Return the (x, y) coordinate for the center point of the cell that contains the specified text.  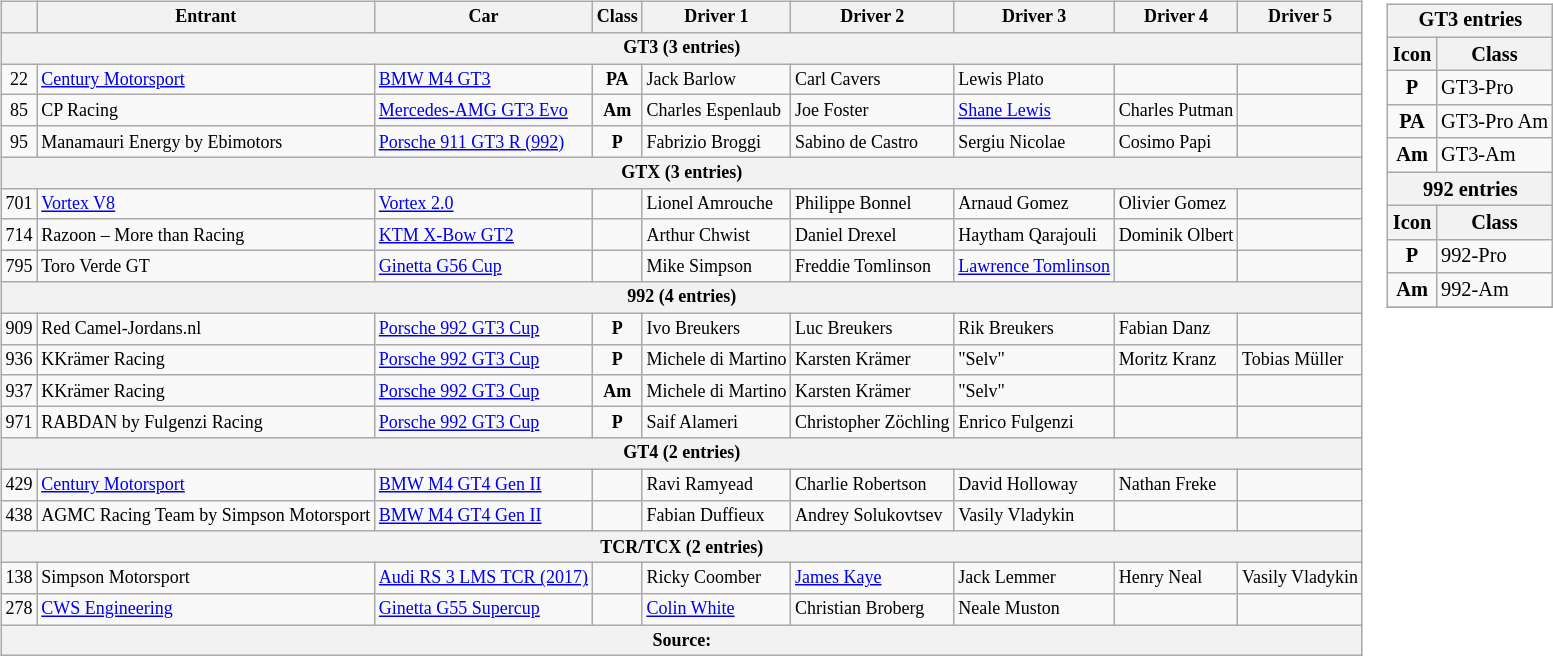
Daniel Drexel (872, 234)
Fabrizio Broggi (716, 142)
Henry Neal (1176, 578)
David Holloway (1034, 484)
Saif Alameri (716, 422)
Mercedes-AMG GT3 Evo (484, 110)
Ricky Coomber (716, 578)
Lionel Amrouche (716, 204)
Ginetta G55 Supercup (484, 610)
GT3 (3 entries) (682, 48)
Toro Verde GT (206, 266)
Manamauri Energy by Ebimotors (206, 142)
CP Racing (206, 110)
Sergiu Nicolae (1034, 142)
Rik Breukers (1034, 328)
Cosimo Papi (1176, 142)
429 (19, 484)
AGMC Racing Team by Simpson Motorsport (206, 516)
TCR/TCX (2 entries) (682, 546)
GT3-Pro (1494, 88)
Jack Lemmer (1034, 578)
Sabino de Castro (872, 142)
Colin White (716, 610)
GT4 (2 entries) (682, 454)
278 (19, 610)
Freddie Tomlinson (872, 266)
Olivier Gomez (1176, 204)
Luc Breukers (872, 328)
992 (4 entries) (682, 298)
Fabian Duffieux (716, 516)
Christopher Zöchling (872, 422)
Tobias Müller (1300, 360)
RABDAN by Fulgenzi Racing (206, 422)
GT3-Am (1494, 155)
Arnaud Gomez (1034, 204)
Jack Barlow (716, 80)
85 (19, 110)
Ginetta G56 Cup (484, 266)
James Kaye (872, 578)
Entrant (206, 16)
971 (19, 422)
Shane Lewis (1034, 110)
Driver 5 (1300, 16)
CWS Engineering (206, 610)
KTM X-Bow GT2 (484, 234)
Porsche 911 GT3 R (992) (484, 142)
GT3 entries (1470, 21)
Ravi Ramyead (716, 484)
Moritz Kranz (1176, 360)
Joe Foster (872, 110)
936 (19, 360)
714 (19, 234)
Neale Muston (1034, 610)
992-Pro (1494, 256)
Haytham Qarajouli (1034, 234)
Andrey Solukovtsev (872, 516)
Dominik Olbert (1176, 234)
795 (19, 266)
Car (484, 16)
Driver 1 (716, 16)
Driver 3 (1034, 16)
Enrico Fulgenzi (1034, 422)
Red Camel-Jordans.nl (206, 328)
438 (19, 516)
22 (19, 80)
Driver 2 (872, 16)
992-Am (1494, 290)
GTX (3 entries) (682, 172)
GT3-Pro Am (1494, 122)
Razoon – More than Racing (206, 234)
Philippe Bonnel (872, 204)
Audi RS 3 LMS TCR (2017) (484, 578)
Vortex V8 (206, 204)
Lawrence Tomlinson (1034, 266)
Charles Espenlaub (716, 110)
Ivo Breukers (716, 328)
95 (19, 142)
BMW M4 GT3 (484, 80)
Fabian Danz (1176, 328)
Lewis Plato (1034, 80)
701 (19, 204)
909 (19, 328)
Christian Broberg (872, 610)
Source: (682, 640)
Charles Putman (1176, 110)
Simpson Motorsport (206, 578)
Vortex 2.0 (484, 204)
992 entries (1470, 189)
Carl Cavers (872, 80)
Nathan Freke (1176, 484)
Mike Simpson (716, 266)
937 (19, 390)
138 (19, 578)
Charlie Robertson (872, 484)
Arthur Chwist (716, 234)
Driver 4 (1176, 16)
